Search for the cell housing the specified text and yield its [x, y] center coordinate. 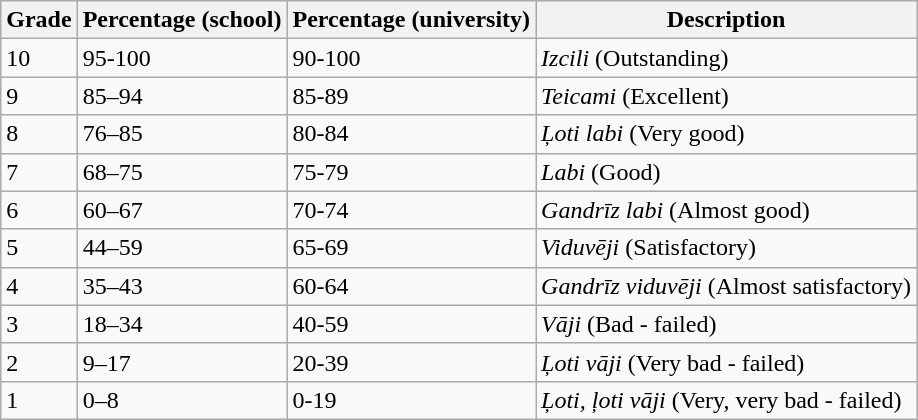
7 [39, 172]
Vāji (Bad - failed) [726, 324]
60-64 [412, 286]
Gandrīz viduvēji (Almost satisfactory) [726, 286]
2 [39, 362]
Ļoti labi (Very good) [726, 134]
10 [39, 58]
Viduvēji (Satisfactory) [726, 248]
35–43 [182, 286]
Percentage (school) [182, 20]
40-59 [412, 324]
75-79 [412, 172]
Ļoti, ļoti vāji (Very, very bad - failed) [726, 400]
60–67 [182, 210]
6 [39, 210]
68–75 [182, 172]
Percentage (university) [412, 20]
Teicami (Excellent) [726, 96]
Ļoti vāji (Very bad - failed) [726, 362]
90-100 [412, 58]
1 [39, 400]
Izcili (Outstanding) [726, 58]
5 [39, 248]
70-74 [412, 210]
0-19 [412, 400]
85–94 [182, 96]
Gandrīz labi (Almost good) [726, 210]
85-89 [412, 96]
3 [39, 324]
0–8 [182, 400]
Grade [39, 20]
80-84 [412, 134]
20-39 [412, 362]
9 [39, 96]
76–85 [182, 134]
9–17 [182, 362]
65-69 [412, 248]
Labi (Good) [726, 172]
18–34 [182, 324]
95-100 [182, 58]
44–59 [182, 248]
4 [39, 286]
Description [726, 20]
8 [39, 134]
